Return the [X, Y] coordinate for the center point of the cell that contains the specified text.  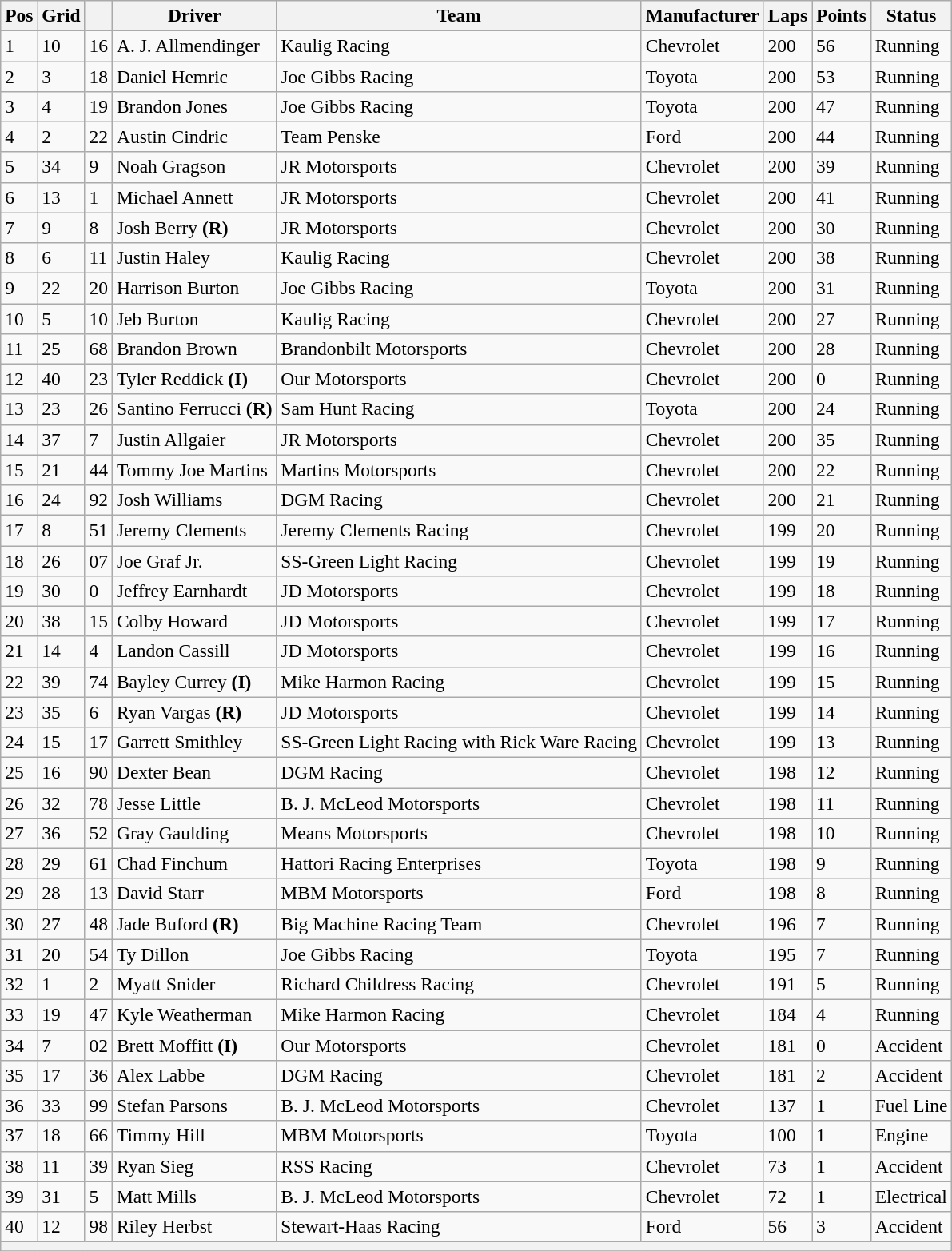
Brandon Brown [193, 349]
Sam Hunt Racing [459, 409]
Jade Buford (R) [193, 924]
Timmy Hill [193, 1136]
53 [842, 76]
RSS Racing [459, 1166]
Driver [193, 15]
Stefan Parsons [193, 1106]
Grid [61, 15]
Jesse Little [193, 803]
Pos [19, 15]
Brett Moffitt (I) [193, 1045]
Garrett Smithley [193, 742]
Santino Ferrucci (R) [193, 409]
Jeremy Clements Racing [459, 530]
196 [788, 924]
68 [98, 349]
Alex Labbe [193, 1075]
07 [98, 560]
52 [98, 833]
Hattori Racing Enterprises [459, 863]
Tommy Joe Martins [193, 470]
Jeb Burton [193, 318]
48 [98, 924]
Riley Herbst [193, 1226]
90 [98, 772]
92 [98, 500]
98 [98, 1226]
78 [98, 803]
195 [788, 954]
Martins Motorsports [459, 470]
Means Motorsports [459, 833]
73 [788, 1166]
Jeffrey Earnhardt [193, 591]
Points [842, 15]
184 [788, 1014]
Dexter Bean [193, 772]
Ryan Vargas (R) [193, 712]
Joe Graf Jr. [193, 560]
Status [911, 15]
Stewart-Haas Racing [459, 1226]
Austin Cindric [193, 137]
54 [98, 954]
Daniel Hemric [193, 76]
Chad Finchum [193, 863]
Tyler Reddick (I) [193, 379]
191 [788, 984]
137 [788, 1106]
Laps [788, 15]
Bayley Currey (I) [193, 682]
Michael Annett [193, 197]
Fuel Line [911, 1106]
Electrical [911, 1197]
David Starr [193, 894]
72 [788, 1197]
Myatt Snider [193, 984]
02 [98, 1045]
51 [98, 530]
100 [788, 1136]
66 [98, 1136]
61 [98, 863]
Big Machine Racing Team [459, 924]
99 [98, 1106]
Team Penske [459, 137]
Jeremy Clements [193, 530]
Colby Howard [193, 621]
Justin Allgaier [193, 440]
Matt Mills [193, 1197]
SS-Green Light Racing with Rick Ware Racing [459, 742]
Ty Dillon [193, 954]
Justin Haley [193, 257]
Richard Childress Racing [459, 984]
Kyle Weatherman [193, 1014]
SS-Green Light Racing [459, 560]
Josh Berry (R) [193, 228]
Harrison Burton [193, 288]
74 [98, 682]
Landon Cassill [193, 651]
Brandonbilt Motorsports [459, 349]
Josh Williams [193, 500]
Manufacturer [702, 15]
Engine [911, 1136]
41 [842, 197]
A. J. Allmendinger [193, 46]
Noah Gragson [193, 167]
Gray Gaulding [193, 833]
Brandon Jones [193, 106]
Team [459, 15]
Ryan Sieg [193, 1166]
